Provide the (x, y) coordinate of the cell's center where the given text is located.  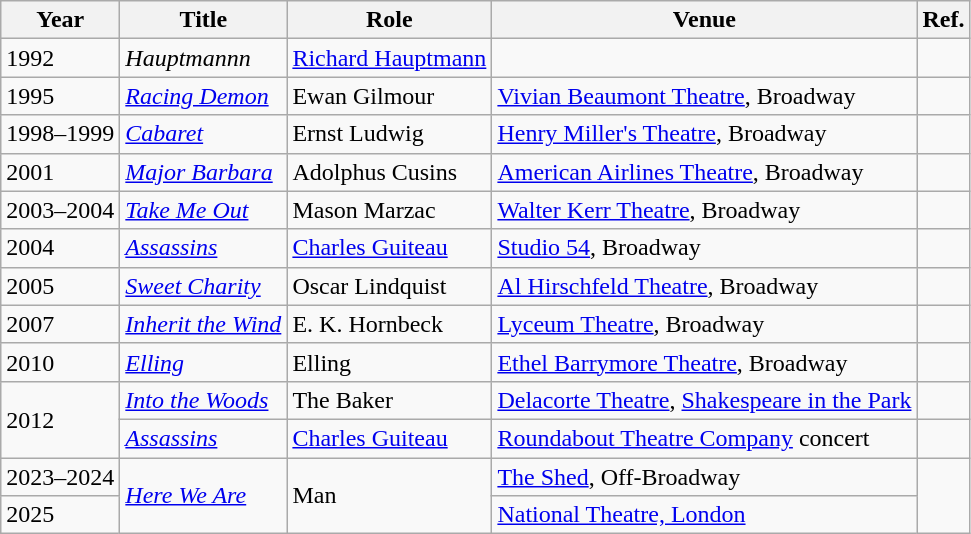
1995 (60, 96)
Lyceum Theatre, Broadway (704, 324)
Henry Miller's Theatre, Broadway (704, 134)
Sweet Charity (204, 286)
E. K. Hornbeck (390, 324)
Inherit the Wind (204, 324)
Racing Demon (204, 96)
2025 (60, 515)
2001 (60, 172)
Mason Marzac (390, 210)
Hauptmannn (204, 58)
Here We Are (204, 496)
Man (390, 496)
2023–2024 (60, 477)
Oscar Lindquist (390, 286)
Ernst Ludwig (390, 134)
Take Me Out (204, 210)
Adolphus Cusins (390, 172)
Title (204, 20)
The Baker (390, 400)
The Shed, Off-Broadway (704, 477)
Walter Kerr Theatre, Broadway (704, 210)
2012 (60, 419)
1992 (60, 58)
Major Barbara (204, 172)
Role (390, 20)
Al Hirschfeld Theatre, Broadway (704, 286)
Venue (704, 20)
Ethel Barrymore Theatre, Broadway (704, 362)
Ewan Gilmour (390, 96)
Ref. (944, 20)
Into the Woods (204, 400)
2010 (60, 362)
2005 (60, 286)
2003–2004 (60, 210)
American Airlines Theatre, Broadway (704, 172)
Vivian Beaumont Theatre, Broadway (704, 96)
Roundabout Theatre Company concert (704, 438)
1998–1999 (60, 134)
2004 (60, 248)
Studio 54, Broadway (704, 248)
Cabaret (204, 134)
Richard Hauptmann (390, 58)
National Theatre, London (704, 515)
Year (60, 20)
2007 (60, 324)
Delacorte Theatre, Shakespeare in the Park (704, 400)
